Determine the [X, Y] coordinate at the center of the cell enclosing the given text.  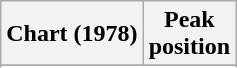
Chart (1978) [72, 34]
Peakposition [189, 34]
